Locate the cell with the specified text and output its [x, y] center coordinate. 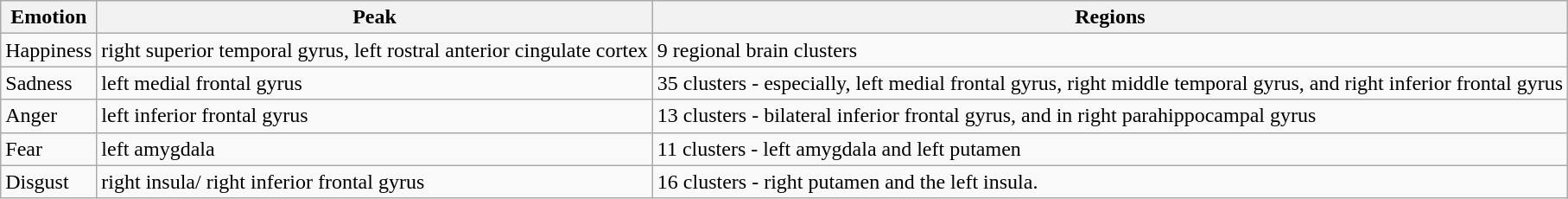
left amygdala [375, 149]
Disgust [48, 182]
Sadness [48, 83]
right insula/ right inferior frontal gyrus [375, 182]
right superior temporal gyrus, left rostral anterior cingulate cortex [375, 50]
Emotion [48, 17]
Peak [375, 17]
Happiness [48, 50]
Fear [48, 149]
Regions [1109, 17]
9 regional brain clusters [1109, 50]
35 clusters - especially, left medial frontal gyrus, right middle temporal gyrus, and right inferior frontal gyrus [1109, 83]
Anger [48, 116]
left inferior frontal gyrus [375, 116]
left medial frontal gyrus [375, 83]
16 clusters - right putamen and the left insula. [1109, 182]
11 clusters - left amygdala and left putamen [1109, 149]
13 clusters - bilateral inferior frontal gyrus, and in right parahippocampal gyrus [1109, 116]
